Capture the cell that displays the provided text and extract its (x, y) central coordinate. 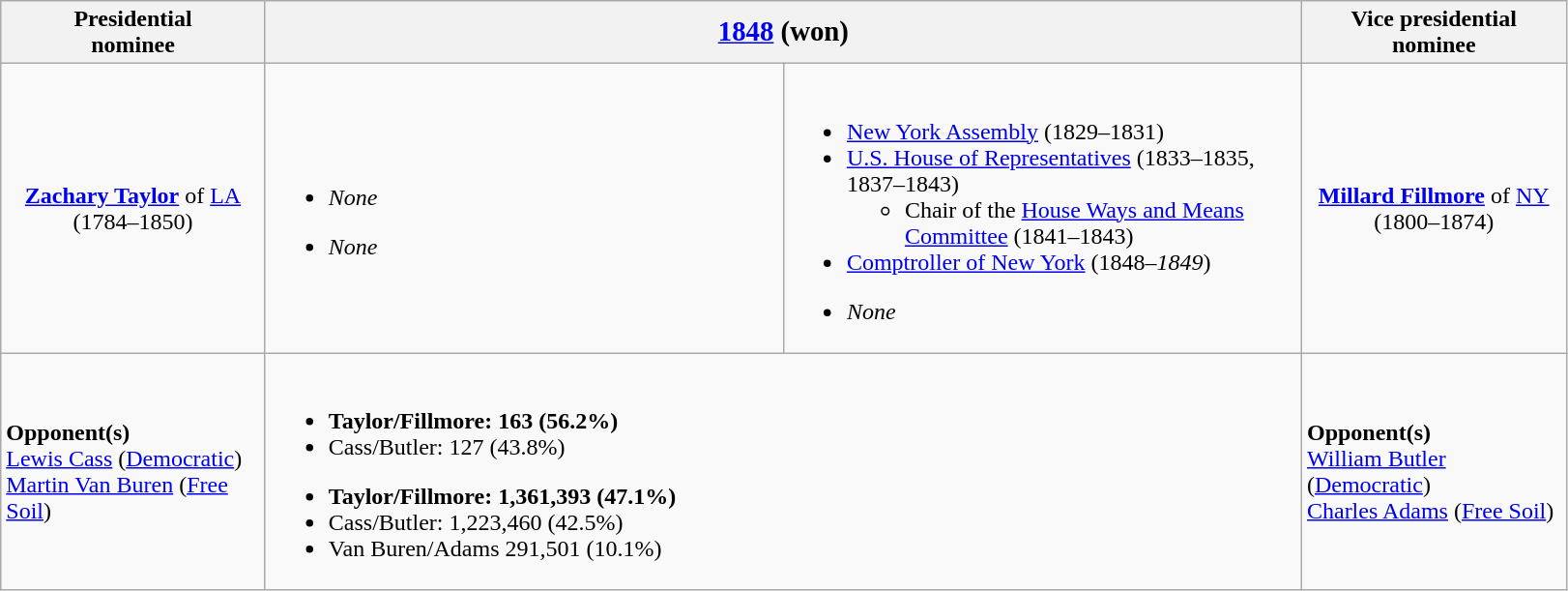
Presidentialnominee (133, 33)
1848 (won) (783, 33)
Opponent(s)Lewis Cass (Democratic)Martin Van Buren (Free Soil) (133, 472)
Millard Fillmore of NY(1800–1874) (1434, 209)
NoneNone (524, 209)
Taylor/Fillmore: 163 (56.2%)Cass/Butler: 127 (43.8%)Taylor/Fillmore: 1,361,393 (47.1%)Cass/Butler: 1,223,460 (42.5%)Van Buren/Adams 291,501 (10.1%) (783, 472)
Vice presidentialnominee (1434, 33)
Zachary Taylor of LA(1784–1850) (133, 209)
Opponent(s)William Butler (Democratic)Charles Adams (Free Soil) (1434, 472)
